Detect which cell encompasses the target text, then output its (X, Y) center coordinate. 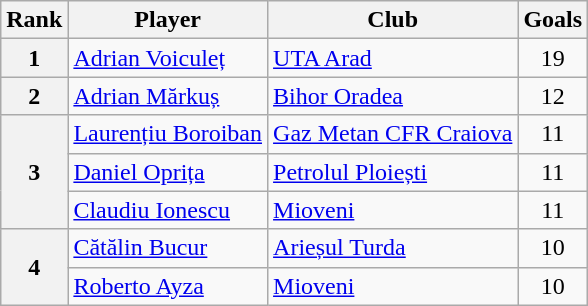
Gaz Metan CFR Craiova (393, 134)
Arieșul Turda (393, 248)
Rank (34, 20)
Petrolul Ploiești (393, 172)
1 (34, 58)
12 (553, 96)
UTA Arad (393, 58)
4 (34, 267)
3 (34, 172)
Daniel Oprița (168, 172)
Adrian Voiculeț (168, 58)
Laurențiu Boroiban (168, 134)
Player (168, 20)
Bihor Oradea (393, 96)
Claudiu Ionescu (168, 210)
Cătălin Bucur (168, 248)
Club (393, 20)
2 (34, 96)
Adrian Mărkuș (168, 96)
Goals (553, 20)
19 (553, 58)
Roberto Ayza (168, 286)
